Pinpoint the cell where the given text exists, returning its [x, y] midpoint coordinate. 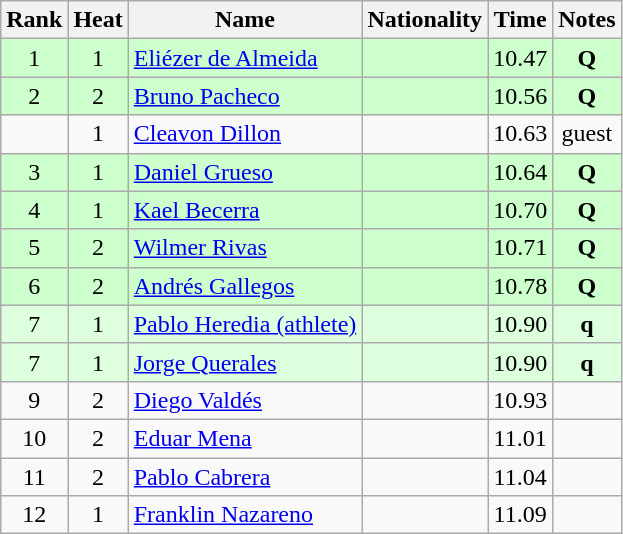
10.63 [520, 134]
12 [34, 515]
Rank [34, 20]
Andrés Gallegos [245, 286]
Pablo Cabrera [245, 477]
Kael Becerra [245, 210]
11.01 [520, 438]
11.04 [520, 477]
3 [34, 172]
10.56 [520, 96]
10.64 [520, 172]
Franklin Nazareno [245, 515]
Wilmer Rivas [245, 248]
Diego Valdés [245, 400]
Nationality [425, 20]
Jorge Querales [245, 362]
4 [34, 210]
10.78 [520, 286]
11.09 [520, 515]
5 [34, 248]
Eliézer de Almeida [245, 58]
Eduar Mena [245, 438]
9 [34, 400]
10.47 [520, 58]
10.93 [520, 400]
Notes [587, 20]
10.70 [520, 210]
10 [34, 438]
6 [34, 286]
guest [587, 134]
Name [245, 20]
Time [520, 20]
10.71 [520, 248]
Bruno Pacheco [245, 96]
Cleavon Dillon [245, 134]
Daniel Grueso [245, 172]
Heat [98, 20]
Pablo Heredia (athlete) [245, 324]
11 [34, 477]
